From the cell containing the given text, extract its center point as [x, y] coordinate. 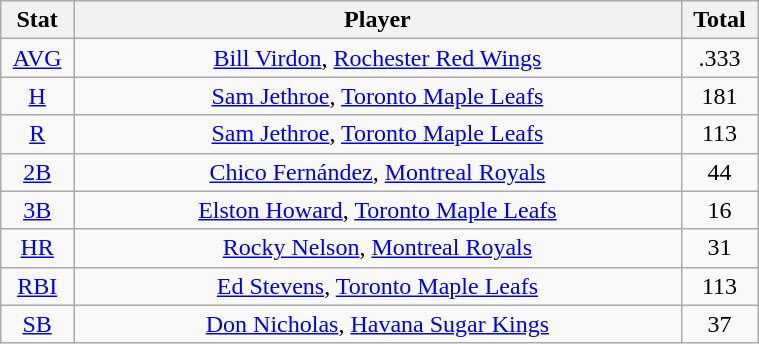
3B [38, 210]
37 [719, 324]
Bill Virdon, Rochester Red Wings [378, 58]
RBI [38, 286]
Rocky Nelson, Montreal Royals [378, 248]
16 [719, 210]
HR [38, 248]
2B [38, 172]
181 [719, 96]
R [38, 134]
Chico Fernández, Montreal Royals [378, 172]
AVG [38, 58]
Don Nicholas, Havana Sugar Kings [378, 324]
Stat [38, 20]
31 [719, 248]
SB [38, 324]
H [38, 96]
Total [719, 20]
44 [719, 172]
Player [378, 20]
.333 [719, 58]
Ed Stevens, Toronto Maple Leafs [378, 286]
Elston Howard, Toronto Maple Leafs [378, 210]
